Find where the given text appears and provide that cell's center as (X, Y) coordinate. 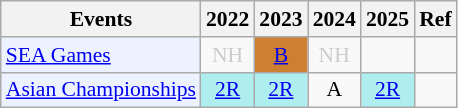
2022 (228, 19)
Asian Championships (101, 90)
A (334, 90)
B (280, 55)
SEA Games (101, 55)
Ref (435, 19)
2024 (334, 19)
2025 (388, 19)
Events (101, 19)
2023 (280, 19)
